Identify which cell holds the provided text, then report its [x, y] central coordinate. 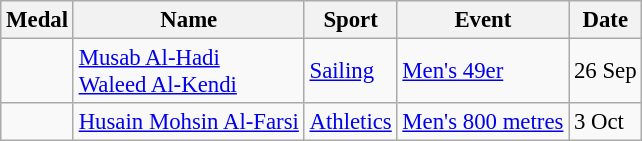
Date [606, 20]
26 Sep [606, 72]
Event [483, 20]
Medal [38, 20]
Men's 800 metres [483, 122]
Sport [350, 20]
Men's 49er [483, 72]
Athletics [350, 122]
Name [188, 20]
Husain Mohsin Al-Farsi [188, 122]
3 Oct [606, 122]
Sailing [350, 72]
Musab Al-HadiWaleed Al-Kendi [188, 72]
